Find where the given text appears and provide that cell's center as [x, y] coordinate. 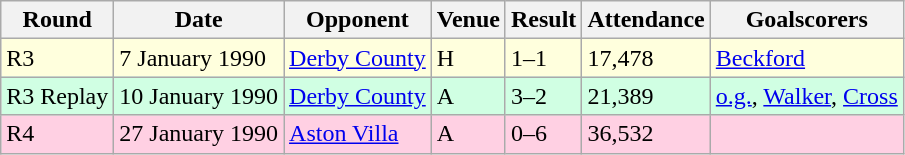
17,478 [646, 58]
Date [199, 20]
H [468, 58]
1–1 [543, 58]
Venue [468, 20]
R3 [58, 58]
Attendance [646, 20]
Beckford [806, 58]
o.g., Walker, Cross [806, 96]
Round [58, 20]
Result [543, 20]
0–6 [543, 134]
R4 [58, 134]
21,389 [646, 96]
27 January 1990 [199, 134]
Aston Villa [358, 134]
7 January 1990 [199, 58]
Opponent [358, 20]
10 January 1990 [199, 96]
36,532 [646, 134]
3–2 [543, 96]
Goalscorers [806, 20]
R3 Replay [58, 96]
